Determine the (X, Y) coordinate at the center of the cell enclosing the given text.  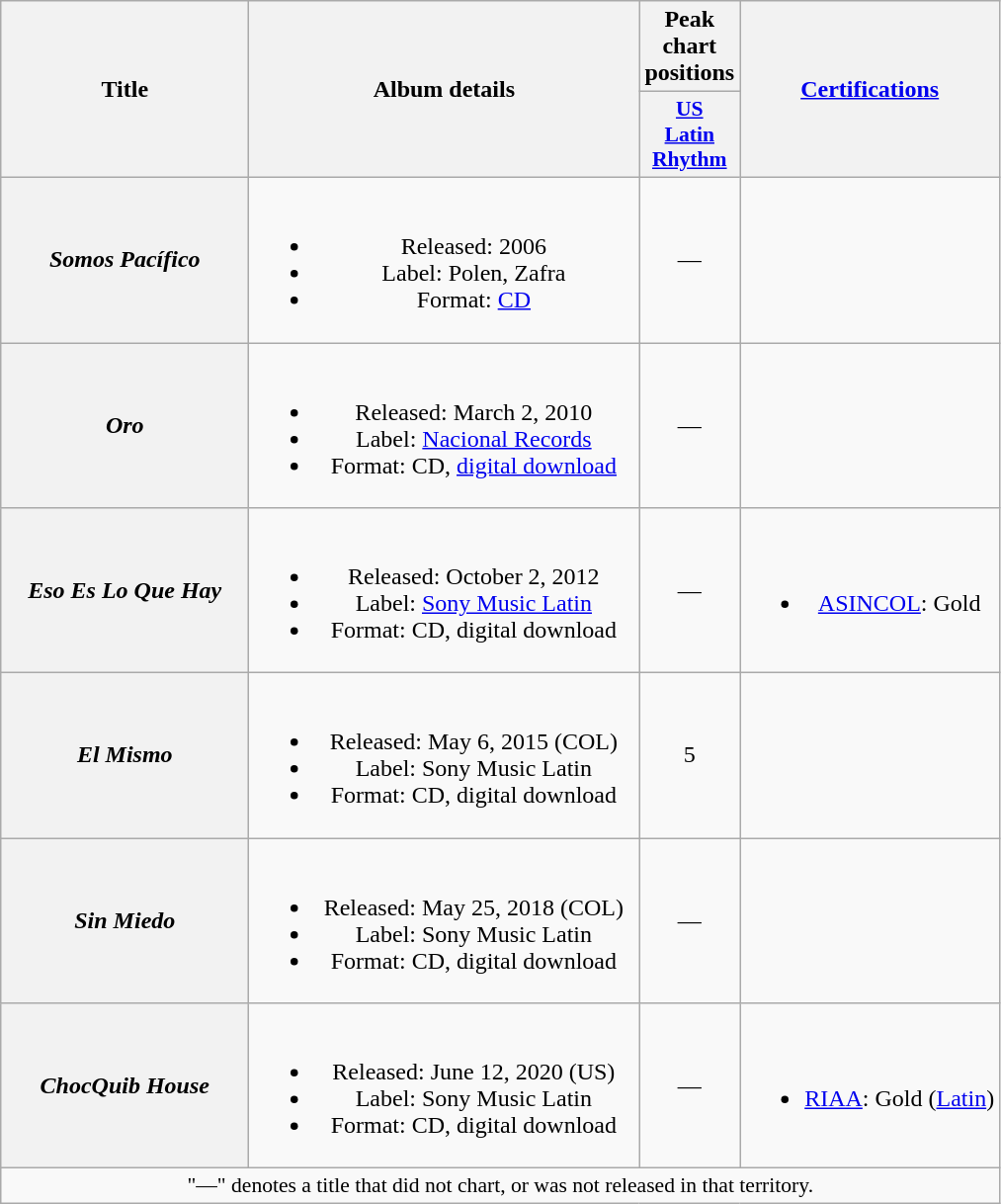
Oro (125, 425)
Title (125, 89)
Released: May 6, 2015 (COL)Label: Sony Music LatinFormat: CD, digital download (445, 755)
Certifications (870, 89)
5 (690, 755)
Released: May 25, 2018 (COL)Label: Sony Music LatinFormat: CD, digital download (445, 921)
Album details (445, 89)
Eso Es Lo Que Hay (125, 591)
Peak chart positions (690, 46)
ChocQuib House (125, 1085)
El Mismo (125, 755)
Released: June 12, 2020 (US)Label: Sony Music LatinFormat: CD, digital download (445, 1085)
Released: 2006Label: Polen, ZafraFormat: CD (445, 259)
"—" denotes a title that did not chart, or was not released in that territory. (500, 1186)
Released: October 2, 2012Label: Sony Music LatinFormat: CD, digital download (445, 591)
USLatin Rhythm (690, 134)
RIAA: Gold (Latin) (870, 1085)
Sin Miedo (125, 921)
ASINCOL: Gold (870, 591)
Released: March 2, 2010Label: Nacional RecordsFormat: CD, digital download (445, 425)
Somos Pacífico (125, 259)
